Scan for the cell matching the given text and deliver its (x, y) coordinate at center. 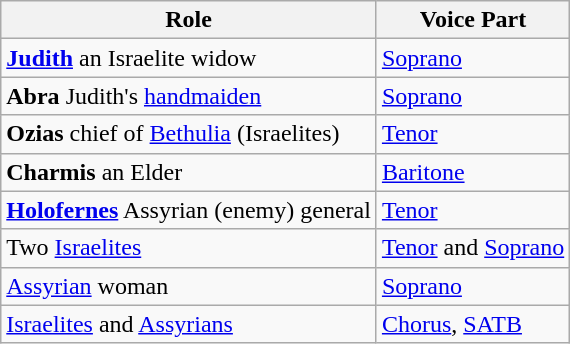
Judith an Israelite widow (189, 58)
Charmis an Elder (189, 172)
Ozias chief of Bethulia (Israelites) (189, 134)
Role (189, 20)
Voice Part (472, 20)
Tenor and Soprano (472, 248)
Two Israelites (189, 248)
Holofernes Assyrian (enemy) general (189, 210)
Israelites and Assyrians (189, 324)
Baritone (472, 172)
Abra Judith's handmaiden (189, 96)
Chorus, SATB (472, 324)
Assyrian woman (189, 286)
